Return (X, Y) of the center of cell containing provided text 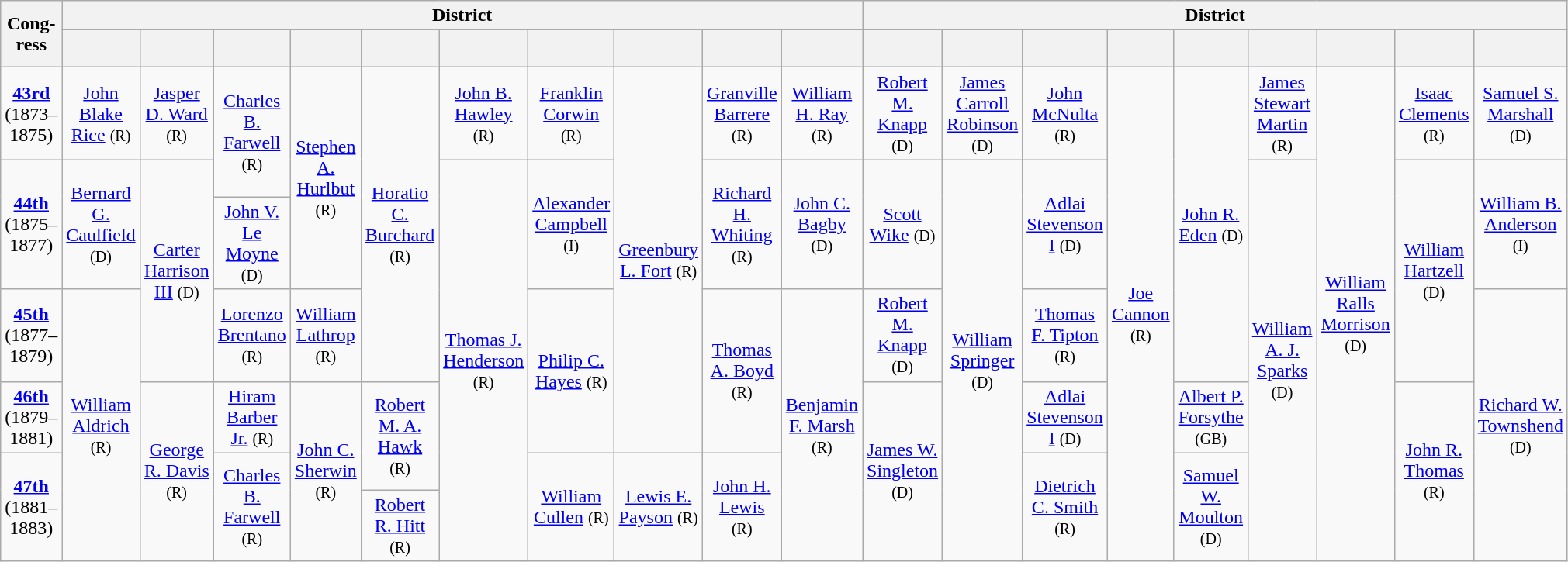
Scott Wike (D) (903, 225)
Horatio C. Burchard (R) (400, 225)
Franklin Corwin (R) (571, 113)
James CarrollRobinson (D) (982, 113)
44th(1875–1877) (31, 225)
WilliamSpringer (D) (982, 360)
Thomas A. Boyd (R) (742, 371)
Stephen A. Hurlbut (R) (326, 178)
John R. Eden (D) (1210, 225)
Alexander Campbell (I) (571, 225)
John R. Thomas (R) (1434, 471)
William Lathrop (R) (326, 335)
Hiram Barber Jr. (R) (251, 417)
47th(1881–1883) (31, 507)
Benjamin F. Marsh (R) (822, 425)
Jasper D. Ward (R) (177, 113)
Robert R. Hitt (R) (400, 526)
William Hartzell (D) (1434, 271)
Bernard G. Caulfield (D) (101, 225)
Lewis E. Payson (R) (659, 507)
John McNulta (R) (1065, 113)
Lorenzo Brentano (R) (251, 335)
James StewartMartin (R) (1282, 113)
John Blake Rice (R) (101, 113)
45th(1877–1879) (31, 335)
William RallsMorrison (D) (1355, 315)
Thomas J.Henderson (R) (484, 360)
43rd(1873–1875) (31, 113)
Cong­ress (31, 34)
Greenbury L. Fort (R) (659, 260)
William Aldrich (R) (101, 425)
Dietrich C. Smith (R) (1065, 507)
John V. Le Moyne (D) (251, 243)
Isaac Clements (R) (1434, 113)
Samuel S.Marshall (D) (1521, 113)
Granville Barrere (R) (742, 113)
Carter Harrison III (D) (177, 271)
John C. Sherwin (R) (326, 471)
Joe Cannon (R) (1141, 315)
William H. Ray (R) (822, 113)
John C. Bagby (D) (822, 225)
Robert M. A. Hawk (R) (400, 436)
George R. Davis (R) (177, 471)
John H. Lewis (R) (742, 507)
William Cullen (R) (571, 507)
Thomas F. Tipton (R) (1065, 335)
46th(1879–1881) (31, 417)
William B.Anderson (I) (1521, 225)
Philip C. Hayes (R) (571, 371)
William A. J.Sparks (D) (1282, 360)
Samuel W. Moulton (D) (1210, 507)
Richard H. Whiting (R) (742, 225)
John B. Hawley (R) (484, 113)
Richard W.Townshend (D) (1521, 425)
James W. Singleton (D) (903, 471)
Albert P. Forsythe (GB) (1210, 417)
